Pinpoint the cell where the given text exists, returning its (X, Y) midpoint coordinate. 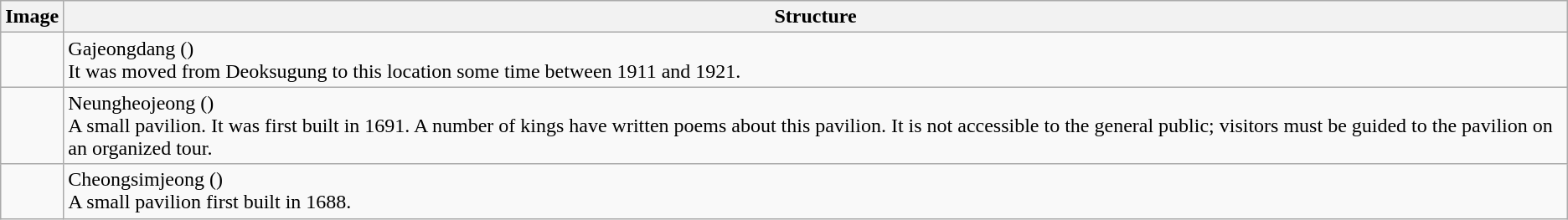
Cheongsimjeong ()A small pavilion first built in 1688. (816, 191)
Image (32, 17)
Structure (816, 17)
Gajeongdang ()It was moved from Deoksugung to this location some time between 1911 and 1921. (816, 60)
